Locate the cell with the specified text and output its [X, Y] center coordinate. 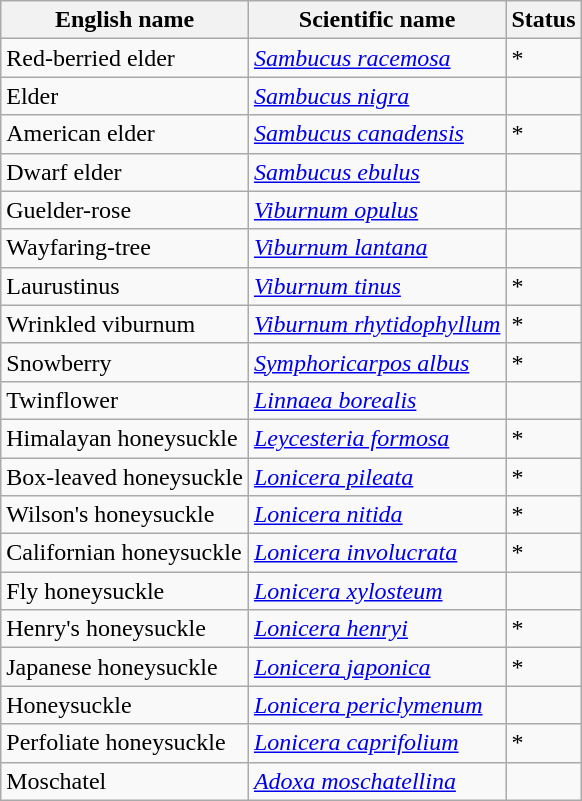
English name [125, 20]
Red-berried elder [125, 58]
Lonicera periclymenum [377, 705]
Sambucus nigra [377, 96]
Dwarf elder [125, 172]
Lonicera caprifolium [377, 743]
Californian honeysuckle [125, 553]
Linnaea borealis [377, 400]
Honeysuckle [125, 705]
Lonicera nitida [377, 515]
Moschatel [125, 781]
Guelder-rose [125, 210]
Symphoricarpos albus [377, 362]
Elder [125, 96]
Box-leaved honeysuckle [125, 477]
Perfoliate honeysuckle [125, 743]
Fly honeysuckle [125, 591]
Sambucus canadensis [377, 134]
Laurustinus [125, 286]
Lonicera xylosteum [377, 591]
Viburnum opulus [377, 210]
Status [544, 20]
Lonicera japonica [377, 667]
Leycesteria formosa [377, 438]
Himalayan honeysuckle [125, 438]
Sambucus ebulus [377, 172]
Henry's honeysuckle [125, 629]
Lonicera involucrata [377, 553]
American elder [125, 134]
Viburnum lantana [377, 248]
Viburnum rhytidophyllum [377, 324]
Lonicera pileata [377, 477]
Wilson's honeysuckle [125, 515]
Adoxa moschatellina [377, 781]
Viburnum tinus [377, 286]
Wrinkled viburnum [125, 324]
Wayfaring-tree [125, 248]
Sambucus racemosa [377, 58]
Twinflower [125, 400]
Scientific name [377, 20]
Snowberry [125, 362]
Lonicera henryi [377, 629]
Japanese honeysuckle [125, 667]
